From the cell containing the given text, extract its center point as (X, Y) coordinate. 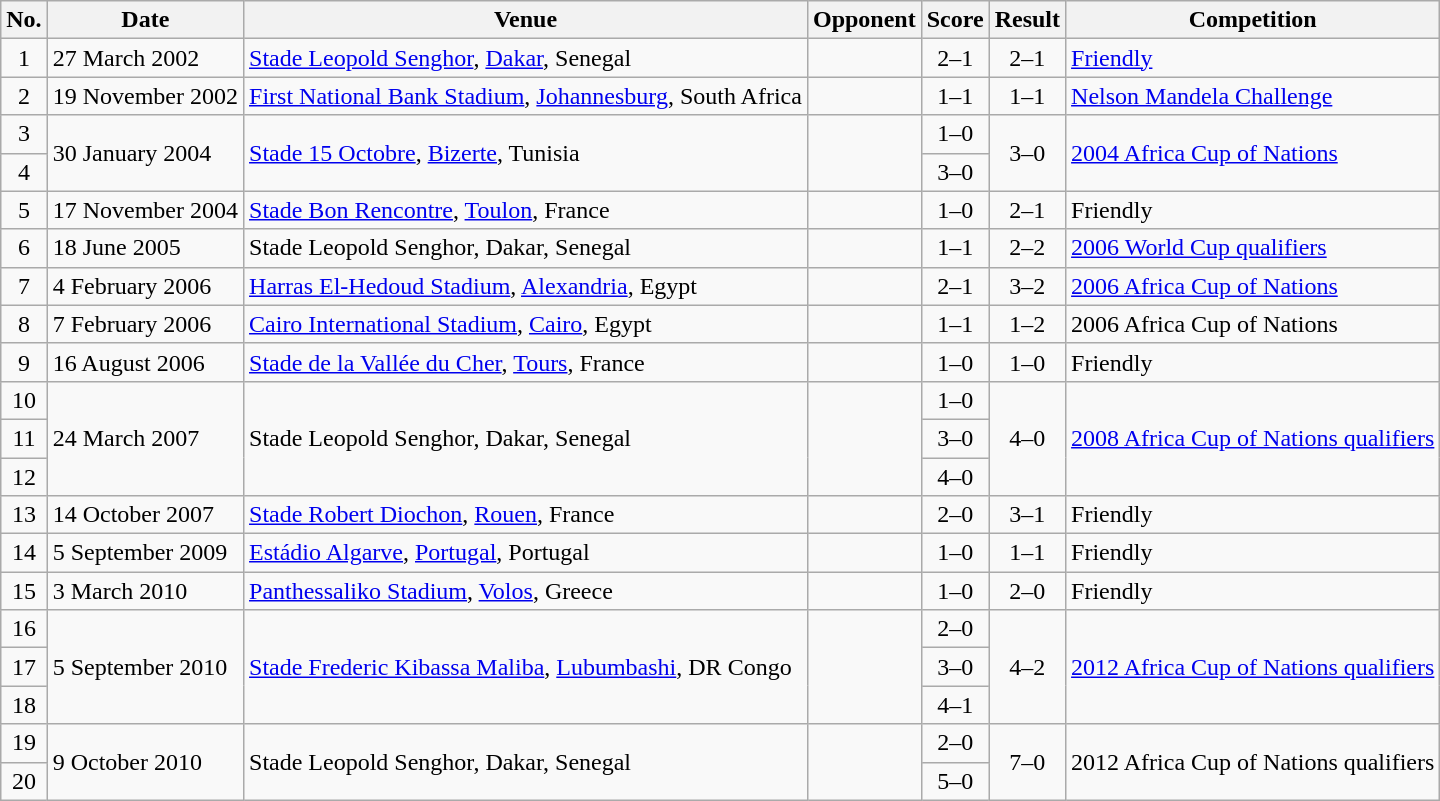
2004 Africa Cup of Nations (1253, 153)
4 February 2006 (145, 286)
11 (24, 438)
14 (24, 553)
Opponent (864, 20)
9 (24, 362)
20 (24, 781)
15 (24, 591)
3 (24, 134)
4–2 (1027, 667)
3–2 (1027, 286)
Venue (526, 20)
17 (24, 667)
18 (24, 705)
12 (24, 477)
Stade Frederic Kibassa Maliba, Lubumbashi, DR Congo (526, 667)
First National Bank Stadium, Johannesburg, South Africa (526, 96)
16 (24, 629)
19 (24, 743)
5 September 2009 (145, 553)
4 (24, 172)
30 January 2004 (145, 153)
7 February 2006 (145, 324)
1 (24, 58)
24 March 2007 (145, 438)
Stade Robert Diochon, Rouen, France (526, 515)
5–0 (955, 781)
10 (24, 400)
14 October 2007 (145, 515)
1–2 (1027, 324)
No. (24, 20)
6 (24, 248)
Stade de la Vallée du Cher, Tours, France (526, 362)
2008 Africa Cup of Nations qualifiers (1253, 438)
2 (24, 96)
Harras El-Hedoud Stadium, Alexandria, Egypt (526, 286)
8 (24, 324)
2006 World Cup qualifiers (1253, 248)
18 June 2005 (145, 248)
Stade Bon Rencontre, Toulon, France (526, 210)
5 (24, 210)
17 November 2004 (145, 210)
3–1 (1027, 515)
3 March 2010 (145, 591)
7 (24, 286)
2–2 (1027, 248)
4–1 (955, 705)
Score (955, 20)
16 August 2006 (145, 362)
Estádio Algarve, Portugal, Portugal (526, 553)
Date (145, 20)
Competition (1253, 20)
5 September 2010 (145, 667)
Nelson Mandela Challenge (1253, 96)
Panthessaliko Stadium, Volos, Greece (526, 591)
19 November 2002 (145, 96)
Cairo International Stadium, Cairo, Egypt (526, 324)
9 October 2010 (145, 762)
7–0 (1027, 762)
Stade 15 Octobre, Bizerte, Tunisia (526, 153)
27 March 2002 (145, 58)
13 (24, 515)
Result (1027, 20)
